From the cell containing the given text, extract its center point as (X, Y) coordinate. 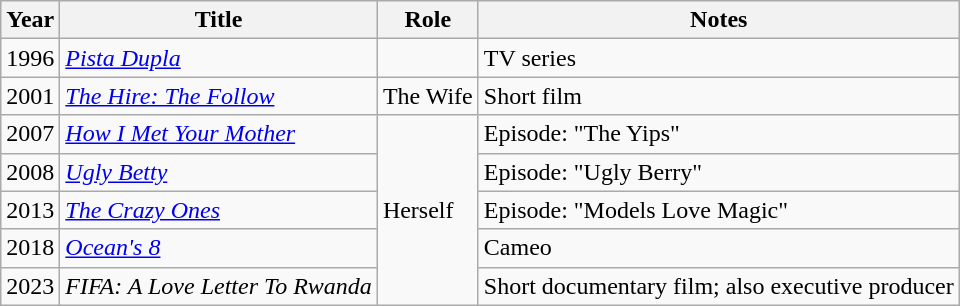
2023 (30, 286)
Ocean's 8 (219, 248)
The Hire: The Follow (219, 96)
Short documentary film; also executive producer (718, 286)
1996 (30, 58)
2001 (30, 96)
How I Met Your Mother (219, 134)
2018 (30, 248)
2007 (30, 134)
The Wife (428, 96)
FIFA: A Love Letter To Rwanda (219, 286)
Notes (718, 20)
Title (219, 20)
Role (428, 20)
Year (30, 20)
Ugly Betty (219, 172)
Short film (718, 96)
Cameo (718, 248)
2008 (30, 172)
The Crazy Ones (219, 210)
Episode: "Ugly Berry" (718, 172)
Episode: "The Yips" (718, 134)
Episode: "Models Love Magic" (718, 210)
2013 (30, 210)
Pista Dupla (219, 58)
TV series (718, 58)
Herself (428, 210)
